From the cell containing the given text, extract its center point as (x, y) coordinate. 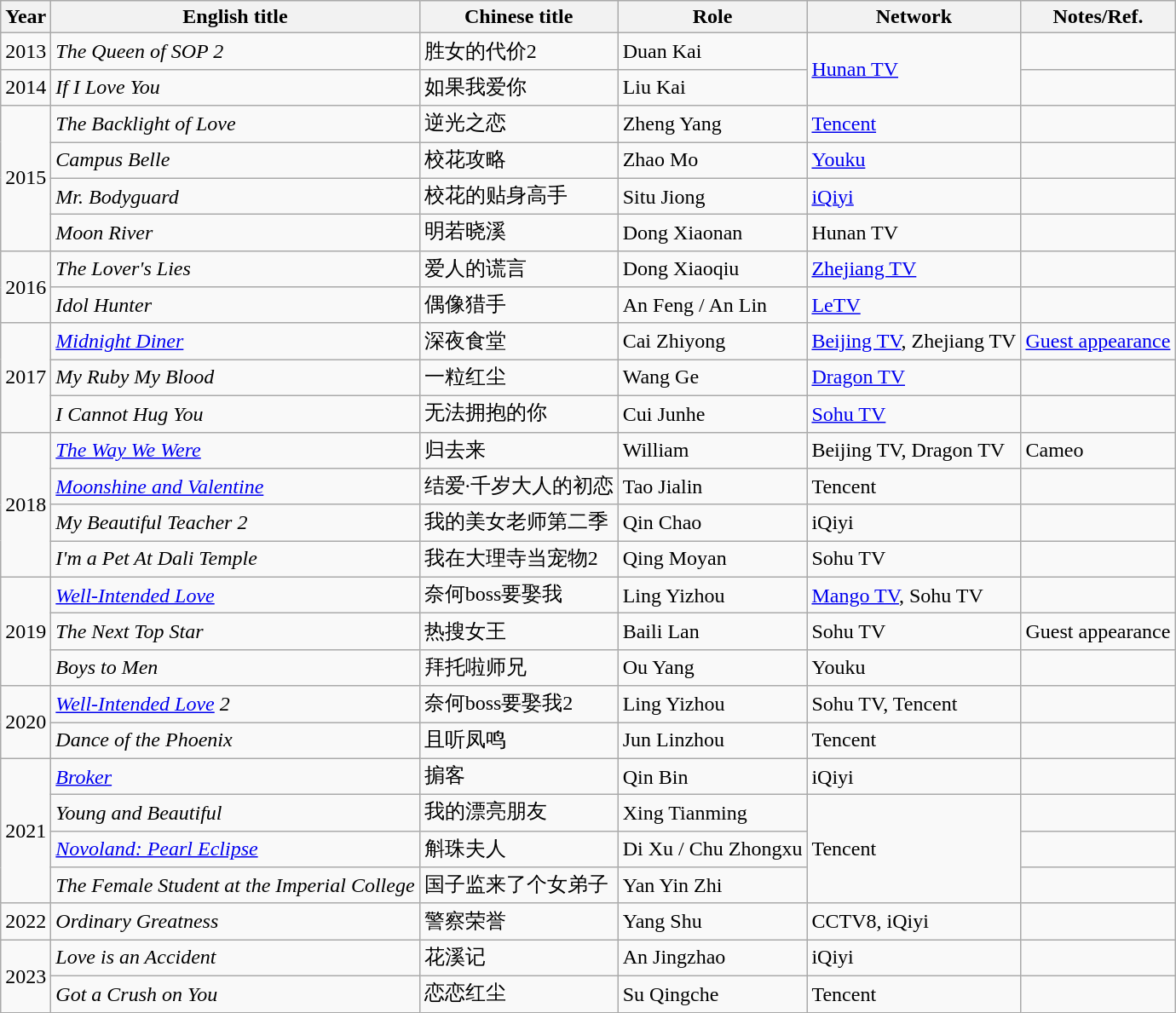
Beijing TV, Zhejiang TV (914, 341)
CCTV8, iQiyi (914, 922)
The Queen of SOP 2 (235, 51)
我的美女老师第二季 (518, 523)
Campus Belle (235, 160)
The Female Student at the Imperial College (235, 886)
Midnight Diner (235, 341)
热搜女王 (518, 632)
拜托啦师兄 (518, 668)
我的漂亮朋友 (518, 813)
Yang Shu (712, 922)
2014 (26, 87)
Idol Hunter (235, 305)
Notes/Ref. (1098, 17)
If I Love You (235, 87)
归去来 (518, 450)
My Beautiful Teacher 2 (235, 523)
Chinese title (518, 17)
Qin Chao (712, 523)
The Lover's Lies (235, 269)
Mango TV, Sohu TV (914, 595)
Ou Yang (712, 668)
2021 (26, 831)
深夜食堂 (518, 341)
爱人的谎言 (518, 269)
结爱·千岁大人的初恋 (518, 487)
Dong Xiaoqiu (712, 269)
Young and Beautiful (235, 813)
I Cannot Hug You (235, 414)
如果我爱你 (518, 87)
逆光之恋 (518, 124)
English title (235, 17)
Liu Kai (712, 87)
恋恋红尘 (518, 993)
Moonshine and Valentine (235, 487)
花溪记 (518, 958)
Tao Jialin (712, 487)
Dong Xiaonan (712, 233)
斛珠夫人 (518, 849)
2020 (26, 722)
Network (914, 17)
2015 (26, 178)
Ordinary Greatness (235, 922)
Qing Moyan (712, 559)
Boys to Men (235, 668)
2017 (26, 377)
Wang Ge (712, 378)
Dragon TV (914, 378)
Yan Yin Zhi (712, 886)
Sohu TV, Tencent (914, 704)
LeTV (914, 305)
校花攻略 (518, 160)
奈何boss要娶我2 (518, 704)
我在大理寺当宠物2 (518, 559)
且听凤鸣 (518, 741)
The Next Top Star (235, 632)
警察荣誉 (518, 922)
2016 (26, 286)
Zhejiang TV (914, 269)
Su Qingche (712, 993)
Cai Zhiyong (712, 341)
一粒红尘 (518, 378)
无法拥抱的你 (518, 414)
奈何boss要娶我 (518, 595)
Love is an Accident (235, 958)
Zheng Yang (712, 124)
The Backlight of Love (235, 124)
明若晓溪 (518, 233)
Mr. Bodyguard (235, 196)
Year (26, 17)
William (712, 450)
2013 (26, 51)
Zhao Mo (712, 160)
Broker (235, 777)
Qin Bin (712, 777)
2023 (26, 976)
国子监来了个女弟子 (518, 886)
Duan Kai (712, 51)
Well-Intended Love (235, 595)
Beijing TV, Dragon TV (914, 450)
Got a Crush on You (235, 993)
Moon River (235, 233)
掮客 (518, 777)
An Feng / An Lin (712, 305)
Di Xu / Chu Zhongxu (712, 849)
Baili Lan (712, 632)
The Way We Were (235, 450)
Cui Junhe (712, 414)
Well-Intended Love 2 (235, 704)
Cameo (1098, 450)
2022 (26, 922)
Xing Tianming (712, 813)
Novoland: Pearl Eclipse (235, 849)
I'm a Pet At Dali Temple (235, 559)
Role (712, 17)
胜女的代价2 (518, 51)
2019 (26, 631)
2018 (26, 504)
An Jingzhao (712, 958)
My Ruby My Blood (235, 378)
Situ Jiong (712, 196)
Jun Linzhou (712, 741)
校花的贴身高手 (518, 196)
偶像猎手 (518, 305)
Dance of the Phoenix (235, 741)
